Provide the (X, Y) coordinate of the cell's center where the given text is located.  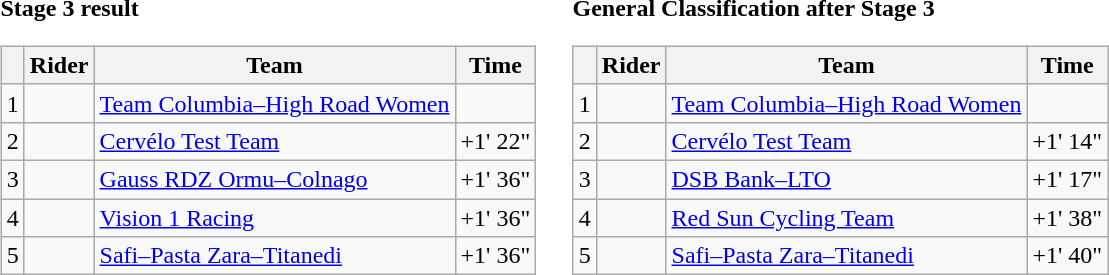
Red Sun Cycling Team (846, 217)
DSB Bank–LTO (846, 179)
+1' 14" (1068, 141)
Gauss RDZ Ormu–Colnago (274, 179)
+1' 38" (1068, 217)
+1' 17" (1068, 179)
+1' 22" (496, 141)
Vision 1 Racing (274, 217)
+1' 40" (1068, 256)
